Return (X, Y) of the center of cell containing provided text 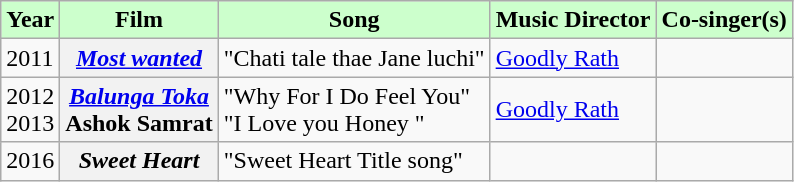
Year (30, 20)
20122013 (30, 110)
Film (139, 20)
"Why For I Do Feel You""I Love you Honey " (354, 110)
Music Director (573, 20)
"Chati tale thae Jane luchi" (354, 58)
Co-singer(s) (724, 20)
Song (354, 20)
Most wanted (139, 58)
2016 (30, 161)
Sweet Heart (139, 161)
Balunga TokaAshok Samrat (139, 110)
2011 (30, 58)
"Sweet Heart Title song" (354, 161)
